Output the (X, Y) coordinate of the center of the cell containing the given text.  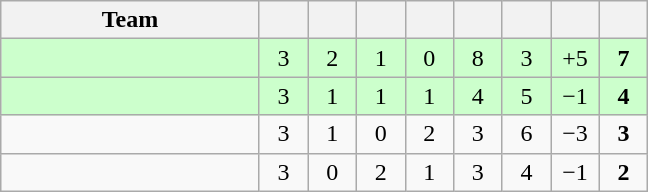
6 (526, 134)
7 (624, 58)
8 (478, 58)
−3 (576, 134)
5 (526, 96)
+5 (576, 58)
Team (130, 20)
